Scan for the cell matching the given text and deliver its (x, y) coordinate at center. 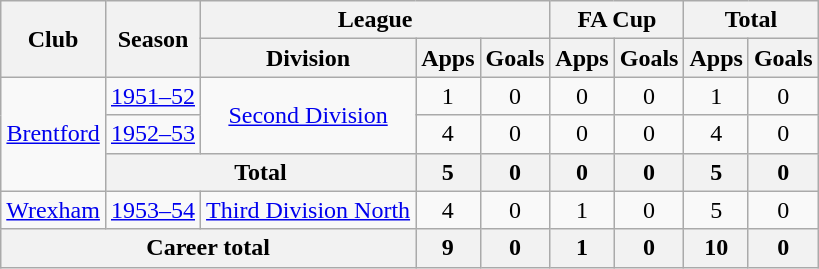
Division (308, 58)
Wrexham (54, 210)
FA Cup (617, 20)
League (376, 20)
Third Division North (308, 210)
1953–54 (152, 210)
1951–52 (152, 96)
9 (448, 248)
Career total (208, 248)
Club (54, 39)
Season (152, 39)
1952–53 (152, 134)
Brentford (54, 134)
10 (716, 248)
Second Division (308, 115)
